Return the [x, y] coordinate for the center point of the cell that contains the specified text.  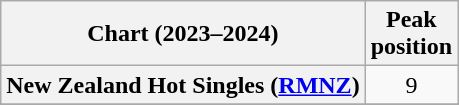
Chart (2023–2024) [183, 34]
New Zealand Hot Singles (RMNZ) [183, 85]
9 [411, 85]
Peak position [411, 34]
